From the cell containing the given text, extract its center point as (X, Y) coordinate. 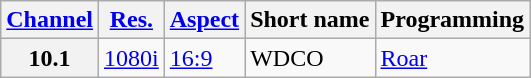
Aspect (204, 20)
Channel (50, 20)
Res. (132, 20)
16:9 (204, 58)
1080i (132, 58)
10.1 (50, 58)
Short name (310, 20)
WDCO (310, 58)
Programming (452, 20)
Roar (452, 58)
